Return the (x, y) coordinate for the center point of the cell that contains the specified text.  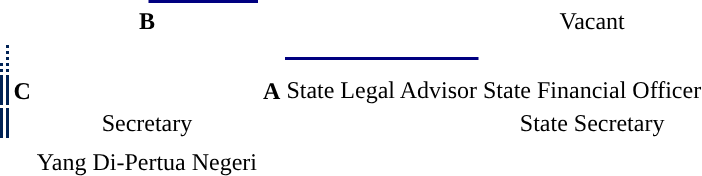
Secretary (146, 123)
A (272, 92)
C (22, 92)
State Legal Advisor (382, 90)
B (147, 21)
